Detect which cell encompasses the target text, then output its (X, Y) center coordinate. 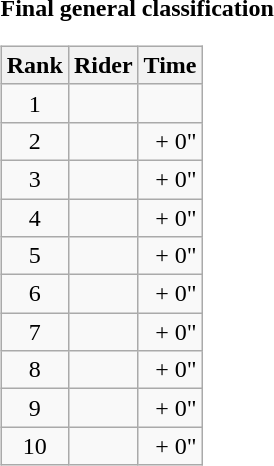
2 (34, 141)
9 (34, 408)
Rider (103, 65)
Rank (34, 65)
8 (34, 370)
Time (170, 65)
10 (34, 446)
4 (34, 217)
5 (34, 256)
7 (34, 332)
1 (34, 103)
3 (34, 179)
6 (34, 294)
